Provide the (x, y) coordinate of the cell's center where the given text is located.  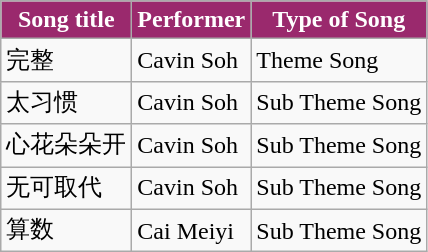
无可取代 (66, 188)
心花朵朵开 (66, 146)
Cai Meiyi (192, 230)
Song title (66, 20)
Theme Song (339, 60)
Performer (192, 20)
算数 (66, 230)
太习惯 (66, 102)
完整 (66, 60)
Type of Song (339, 20)
